Provide the [x, y] coordinate of the cell's center where the given text is located.  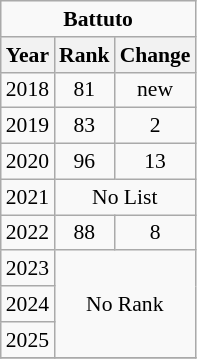
83 [84, 126]
No List [124, 197]
No Rank [124, 304]
2020 [28, 162]
13 [156, 162]
2021 [28, 197]
Year [28, 55]
8 [156, 233]
2019 [28, 126]
2 [156, 126]
Change [156, 55]
2018 [28, 90]
2025 [28, 340]
81 [84, 90]
88 [84, 233]
2022 [28, 233]
96 [84, 162]
Battuto [98, 19]
2023 [28, 269]
Rank [84, 55]
2024 [28, 304]
new [156, 90]
